Pinpoint the cell where the given text exists, returning its (X, Y) midpoint coordinate. 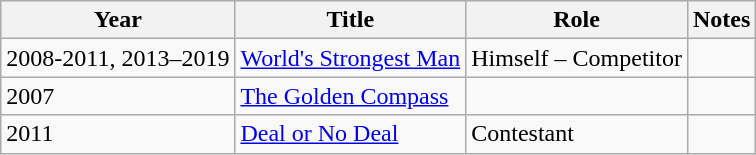
Contestant (577, 134)
Notes (721, 20)
2011 (118, 134)
World's Strongest Man (350, 58)
2008-2011, 2013–2019 (118, 58)
2007 (118, 96)
Year (118, 20)
Himself – Competitor (577, 58)
Title (350, 20)
The Golden Compass (350, 96)
Role (577, 20)
Deal or No Deal (350, 134)
